Detect which cell encompasses the target text, then output its (x, y) center coordinate. 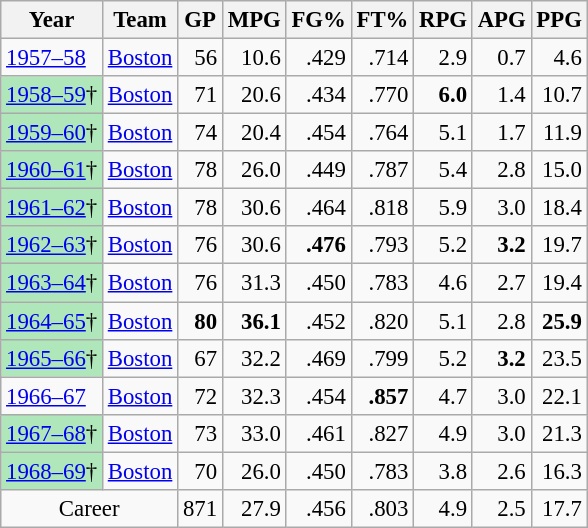
20.4 (254, 133)
15.0 (559, 170)
25.9 (559, 321)
1960–61† (52, 170)
16.3 (559, 471)
11.9 (559, 133)
2.5 (502, 509)
PPG (559, 20)
33.0 (254, 433)
.456 (318, 509)
31.3 (254, 283)
6.0 (444, 95)
1961–62† (52, 208)
10.6 (254, 58)
19.4 (559, 283)
.464 (318, 208)
.820 (382, 321)
1966–67 (52, 396)
32.2 (254, 358)
1958–59† (52, 95)
Career (90, 509)
18.4 (559, 208)
MPG (254, 20)
2.6 (502, 471)
36.1 (254, 321)
.857 (382, 396)
27.9 (254, 509)
1965–66† (52, 358)
.803 (382, 509)
.469 (318, 358)
.434 (318, 95)
APG (502, 20)
RPG (444, 20)
.818 (382, 208)
73 (200, 433)
.764 (382, 133)
5.9 (444, 208)
Year (52, 20)
19.7 (559, 245)
1962–63† (52, 245)
.476 (318, 245)
1959–60† (52, 133)
.787 (382, 170)
70 (200, 471)
20.6 (254, 95)
1968–69† (52, 471)
871 (200, 509)
.461 (318, 433)
80 (200, 321)
1963–64† (52, 283)
.793 (382, 245)
56 (200, 58)
5.4 (444, 170)
32.3 (254, 396)
67 (200, 358)
1.4 (502, 95)
72 (200, 396)
FT% (382, 20)
74 (200, 133)
.827 (382, 433)
3.8 (444, 471)
.429 (318, 58)
Team (140, 20)
.449 (318, 170)
4.7 (444, 396)
GP (200, 20)
2.7 (502, 283)
.799 (382, 358)
10.7 (559, 95)
1964–65† (52, 321)
.770 (382, 95)
.452 (318, 321)
1.7 (502, 133)
FG% (318, 20)
1967–68† (52, 433)
.714 (382, 58)
17.7 (559, 509)
21.3 (559, 433)
0.7 (502, 58)
23.5 (559, 358)
22.1 (559, 396)
1957–58 (52, 58)
71 (200, 95)
2.9 (444, 58)
